Search for the cell housing the specified text and yield its (x, y) center coordinate. 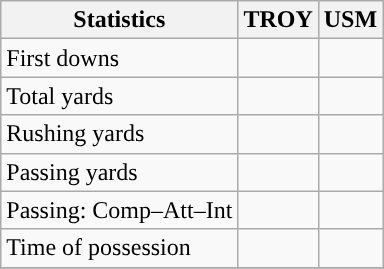
Passing yards (120, 172)
Time of possession (120, 248)
TROY (278, 20)
Passing: Comp–Att–Int (120, 210)
USM (350, 20)
Statistics (120, 20)
Total yards (120, 96)
First downs (120, 58)
Rushing yards (120, 134)
